Search for the cell housing the specified text and yield its [X, Y] center coordinate. 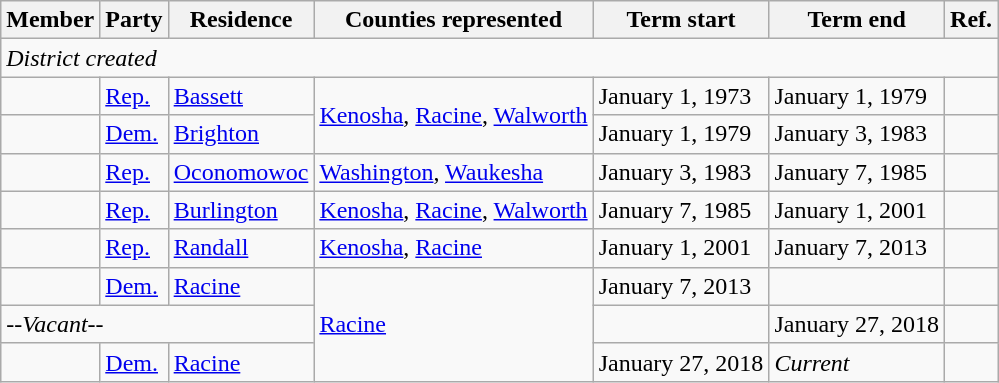
Current [857, 362]
Brighton [241, 134]
--Vacant-- [158, 324]
Party [134, 20]
Washington, Waukesha [454, 172]
Bassett [241, 96]
Term start [681, 20]
Ref. [972, 20]
Member [50, 20]
Randall [241, 248]
District created [500, 58]
Residence [241, 20]
Term end [857, 20]
January 1, 1973 [681, 96]
Oconomowoc [241, 172]
Kenosha, Racine [454, 248]
Burlington [241, 210]
Counties represented [454, 20]
